For the text-containing cell, return its midpoint in [X, Y] coordinate format. 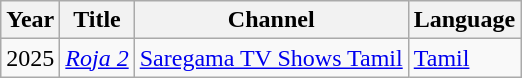
2025 [30, 58]
Channel [271, 20]
Tamil [464, 58]
Title [97, 20]
Saregama TV Shows Tamil [271, 58]
Year [30, 20]
Language [464, 20]
Roja 2 [97, 58]
